Locate the cell with the specified text and output its (X, Y) center coordinate. 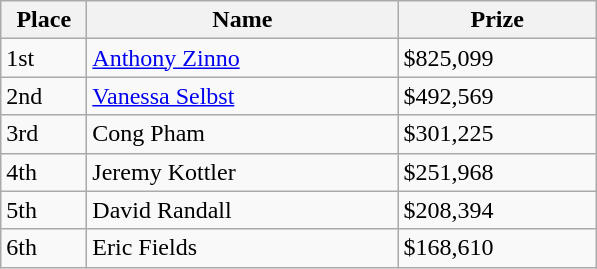
5th (44, 210)
$492,569 (498, 96)
1st (44, 58)
$208,394 (498, 210)
Prize (498, 20)
Place (44, 20)
Jeremy Kottler (242, 172)
David Randall (242, 210)
2nd (44, 96)
Anthony Zinno (242, 58)
$301,225 (498, 134)
4th (44, 172)
Vanessa Selbst (242, 96)
Cong Pham (242, 134)
3rd (44, 134)
Eric Fields (242, 248)
$251,968 (498, 172)
Name (242, 20)
$168,610 (498, 248)
$825,099 (498, 58)
6th (44, 248)
